Provide the [x, y] coordinate of the cell's center where the given text is located.  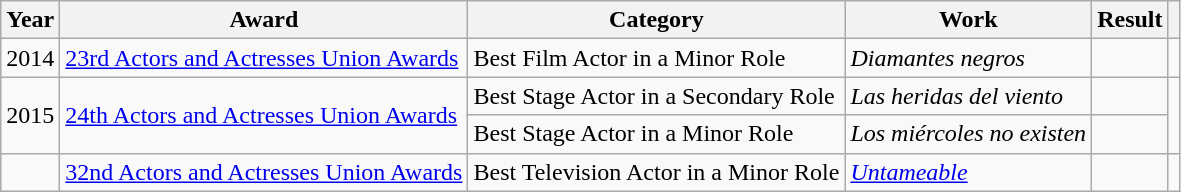
Best Television Actor in a Minor Role [656, 172]
Year [30, 20]
Best Stage Actor in a Secondary Role [656, 96]
Best Stage Actor in a Minor Role [656, 134]
23rd Actors and Actresses Union Awards [264, 58]
2015 [30, 115]
Category [656, 20]
Work [968, 20]
2014 [30, 58]
Los miércoles no existen [968, 134]
32nd Actors and Actresses Union Awards [264, 172]
Result [1130, 20]
Award [264, 20]
Diamantes negros [968, 58]
Untameable [968, 172]
Las heridas del viento [968, 96]
24th Actors and Actresses Union Awards [264, 115]
Best Film Actor in a Minor Role [656, 58]
